Determine the [X, Y] coordinate at the center of the cell enclosing the given text.  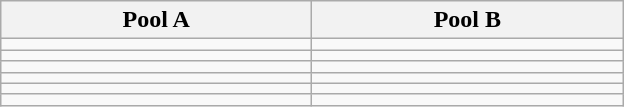
Pool A [156, 20]
Pool B [468, 20]
